Capture the cell that displays the provided text and extract its [X, Y] central coordinate. 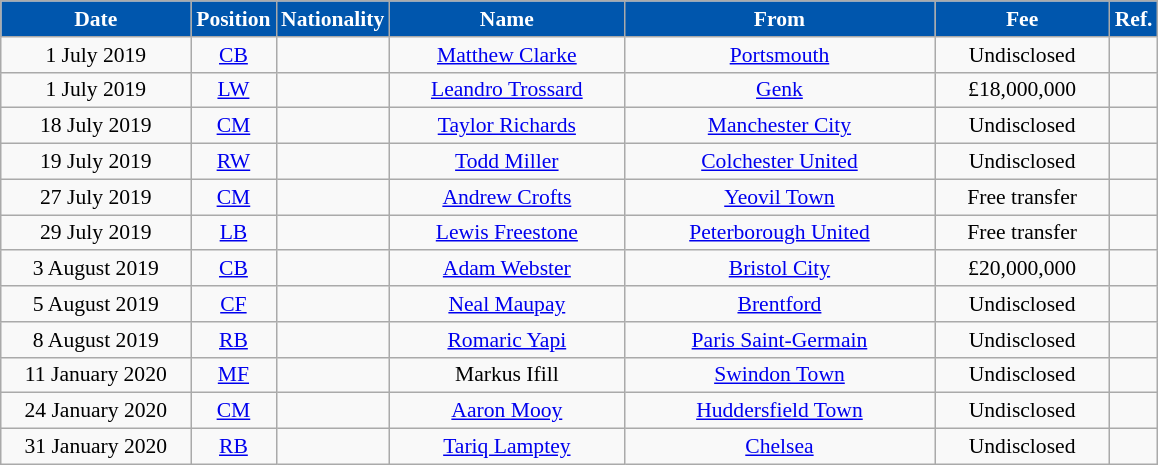
From [779, 19]
Peterborough United [779, 233]
£18,000,000 [1022, 90]
29 July 2019 [96, 233]
LB [234, 233]
Manchester City [779, 126]
Colchester United [779, 162]
Adam Webster [506, 269]
Yeovil Town [779, 197]
Taylor Richards [506, 126]
Genk [779, 90]
Neal Maupay [506, 304]
Brentford [779, 304]
Ref. [1134, 19]
8 August 2019 [96, 340]
Lewis Freestone [506, 233]
Markus Ifill [506, 375]
Tariq Lamptey [506, 447]
£20,000,000 [1022, 269]
LW [234, 90]
18 July 2019 [96, 126]
Bristol City [779, 269]
Romaric Yapi [506, 340]
Position [234, 19]
Swindon Town [779, 375]
RW [234, 162]
Date [96, 19]
Name [506, 19]
CF [234, 304]
Fee [1022, 19]
Nationality [332, 19]
Matthew Clarke [506, 55]
3 August 2019 [96, 269]
Paris Saint-Germain [779, 340]
5 August 2019 [96, 304]
24 January 2020 [96, 411]
Portsmouth [779, 55]
27 July 2019 [96, 197]
Andrew Crofts [506, 197]
11 January 2020 [96, 375]
31 January 2020 [96, 447]
Huddersfield Town [779, 411]
MF [234, 375]
Todd Miller [506, 162]
Aaron Mooy [506, 411]
19 July 2019 [96, 162]
Chelsea [779, 447]
Leandro Trossard [506, 90]
